Find where the given text appears and provide that cell's center as (X, Y) coordinate. 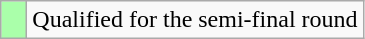
Qualified for the semi-final round (195, 20)
